Scan for the cell matching the given text and deliver its [X, Y] coordinate at center. 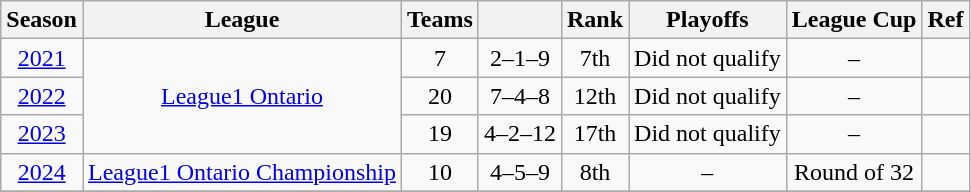
Ref [946, 20]
League Cup [854, 20]
17th [594, 134]
2021 [42, 58]
10 [440, 172]
12th [594, 96]
7 [440, 58]
2–1–9 [520, 58]
2022 [42, 96]
League [242, 20]
2023 [42, 134]
Round of 32 [854, 172]
7th [594, 58]
4–5–9 [520, 172]
League1 Ontario Championship [242, 172]
7–4–8 [520, 96]
20 [440, 96]
19 [440, 134]
Rank [594, 20]
4–2–12 [520, 134]
League1 Ontario [242, 96]
Playoffs [708, 20]
8th [594, 172]
Teams [440, 20]
Season [42, 20]
2024 [42, 172]
